Pinpoint the cell where the given text exists, returning its [X, Y] midpoint coordinate. 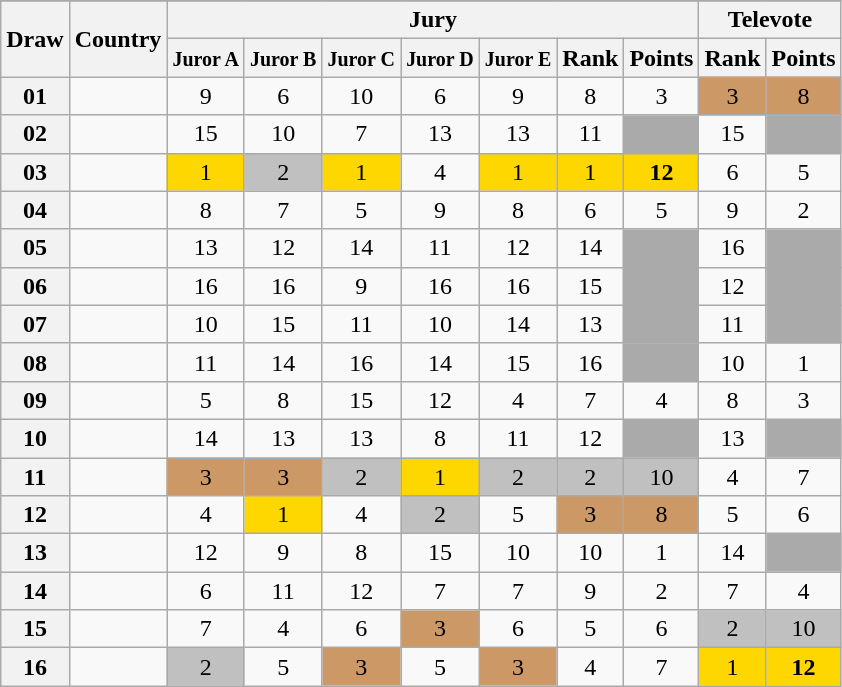
08 [35, 362]
04 [35, 210]
Televote [770, 20]
09 [35, 400]
Juror D [440, 58]
Juror A [206, 58]
03 [35, 172]
Jury [433, 20]
07 [35, 324]
02 [35, 134]
Draw [35, 39]
05 [35, 248]
Juror E [518, 58]
Country [118, 39]
01 [35, 96]
Juror B [283, 58]
06 [35, 286]
Juror C [362, 58]
